Find where the given text appears and provide that cell's center as (X, Y) coordinate. 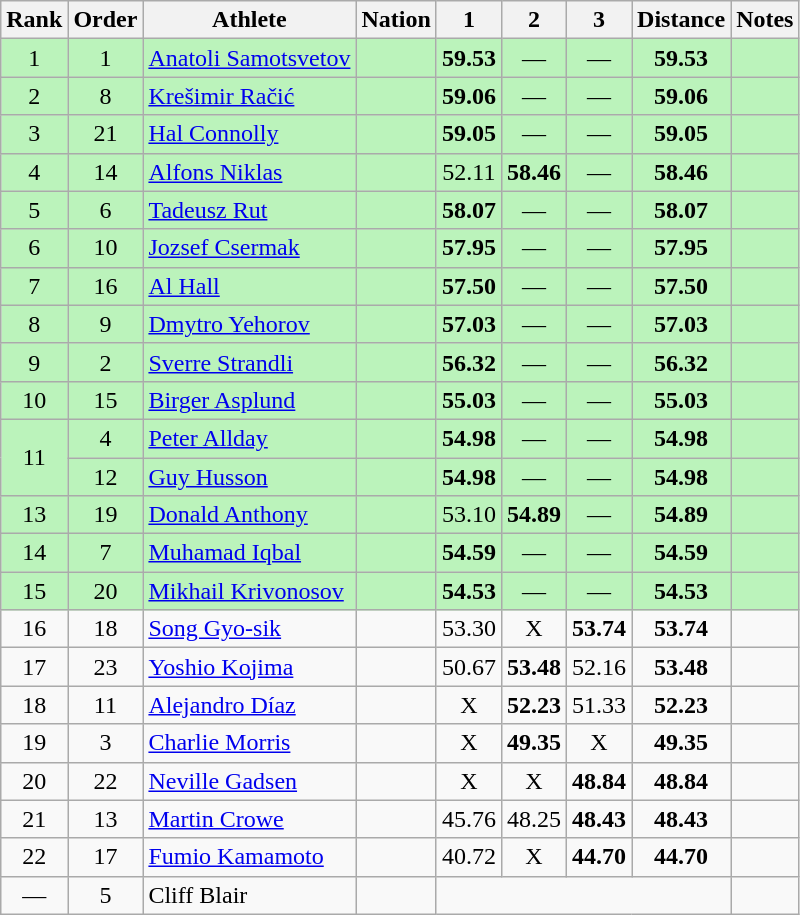
Athlete (250, 20)
51.33 (598, 705)
Birger Asplund (250, 400)
Tadeusz Rut (250, 210)
Hal Connolly (250, 134)
45.76 (468, 819)
Song Gyo-sik (250, 629)
52.16 (598, 667)
53.10 (468, 515)
48.25 (534, 819)
Muhamad Iqbal (250, 553)
Fumio Kamamoto (250, 857)
Notes (765, 20)
Alfons Niklas (250, 172)
Alejandro Díaz (250, 705)
Dmytro Yehorov (250, 324)
52.11 (468, 172)
Peter Allday (250, 438)
12 (106, 477)
Cliff Blair (250, 895)
Sverre Strandli (250, 362)
Anatoli Samotsvetov (250, 58)
40.72 (468, 857)
Al Hall (250, 286)
Neville Gadsen (250, 781)
Donald Anthony (250, 515)
Krešimir Račić (250, 96)
Nation (396, 20)
Distance (682, 20)
Yoshio Kojima (250, 667)
Martin Crowe (250, 819)
53.30 (468, 629)
Charlie Morris (250, 743)
23 (106, 667)
Rank (34, 20)
Guy Husson (250, 477)
Mikhail Krivonosov (250, 591)
50.67 (468, 667)
Order (106, 20)
Jozsef Csermak (250, 248)
